Return the (x, y) coordinate for the center point of the cell that contains the specified text.  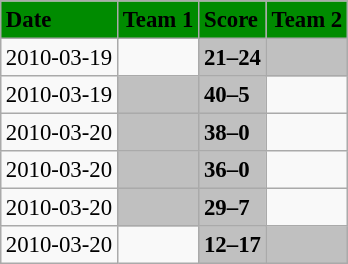
Team 1 (158, 20)
Score (233, 20)
Date (58, 20)
40–5 (233, 95)
Team 2 (306, 20)
12–17 (233, 245)
29–7 (233, 208)
36–0 (233, 170)
38–0 (233, 133)
21–24 (233, 57)
